Provide the [X, Y] coordinate of the cell's center where the given text is located.  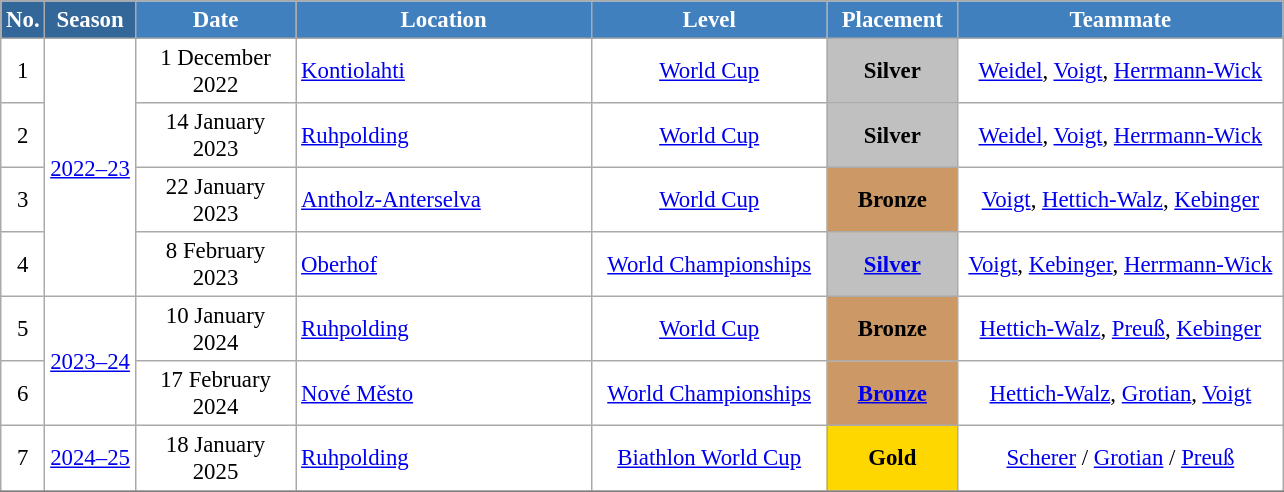
10 January 2024 [216, 330]
Scherer / Grotian / Preuß [1121, 458]
6 [23, 394]
4 [23, 264]
Gold [892, 458]
1 December 2022 [216, 72]
Hettich-Walz, Preuß, Kebinger [1121, 330]
Voigt, Kebinger, Herrmann-Wick [1121, 264]
Oberhof [444, 264]
No. [23, 20]
Antholz-Anterselva [444, 200]
Nové Město [444, 394]
2 [23, 136]
2023–24 [90, 362]
17 February 2024 [216, 394]
2022–23 [90, 168]
Season [90, 20]
Location [444, 20]
Voigt, Hettich-Walz, Kebinger [1121, 200]
Teammate [1121, 20]
2024–25 [90, 458]
Biathlon World Cup [709, 458]
8 February 2023 [216, 264]
Level [709, 20]
5 [23, 330]
22 January 2023 [216, 200]
18 January 2025 [216, 458]
Date [216, 20]
1 [23, 72]
7 [23, 458]
Hettich-Walz, Grotian, Voigt [1121, 394]
Placement [892, 20]
3 [23, 200]
14 January 2023 [216, 136]
Kontiolahti [444, 72]
